For the text-containing cell, return its midpoint in [X, Y] coordinate format. 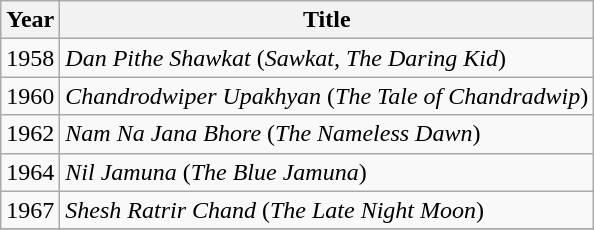
1962 [30, 134]
Chandrodwiper Upakhyan (The Tale of Chandradwip) [327, 96]
Year [30, 20]
Dan Pithe Shawkat (Sawkat, The Daring Kid) [327, 58]
1958 [30, 58]
1964 [30, 172]
1960 [30, 96]
Title [327, 20]
Nam Na Jana Bhore (The Nameless Dawn) [327, 134]
Shesh Ratrir Chand (The Late Night Moon) [327, 210]
Nil Jamuna (The Blue Jamuna) [327, 172]
1967 [30, 210]
